Provide the (X, Y) coordinate of the cell's center where the given text is located.  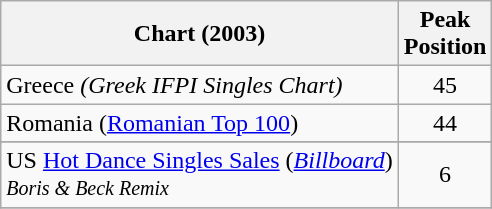
Chart (2003) (200, 34)
US Hot Dance Singles Sales (Billboard)Boris & Beck Remix (200, 174)
Romania (Romanian Top 100) (200, 123)
Greece (Greek IFPI Singles Chart) (200, 85)
PeakPosition (445, 34)
45 (445, 85)
6 (445, 174)
44 (445, 123)
